For the text-containing cell, return its midpoint in (x, y) coordinate format. 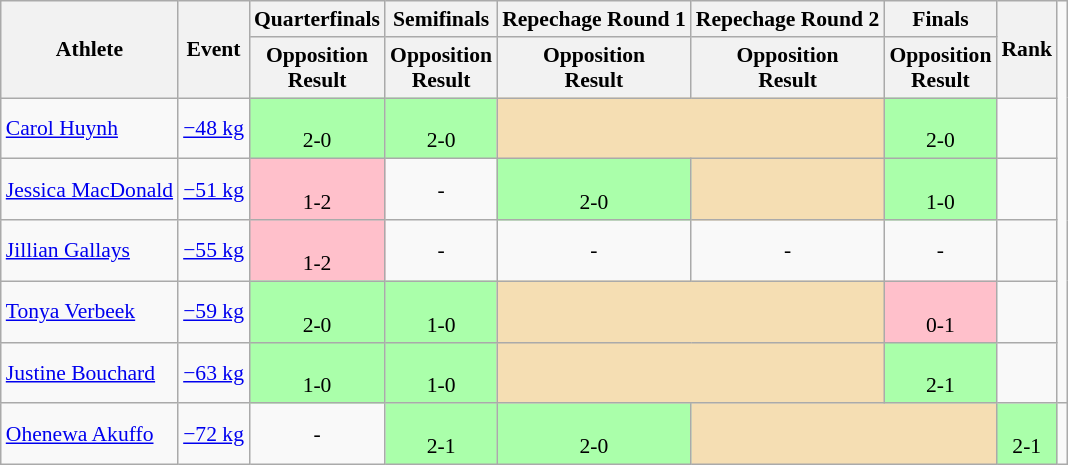
Jillian Gallays (90, 250)
−51 kg (214, 190)
−59 kg (214, 312)
0-1 (940, 312)
Quarterfinals (317, 19)
−55 kg (214, 250)
Jessica MacDonald (90, 190)
Finals (940, 19)
Tonya Verbeek (90, 312)
Repechage Round 1 (594, 19)
Athlete (90, 50)
−48 kg (214, 128)
Event (214, 50)
Semifinals (441, 19)
Repechage Round 2 (788, 19)
Rank (1026, 50)
Carol Huynh (90, 128)
−72 kg (214, 434)
Ohenewa Akuffo (90, 434)
Justine Bouchard (90, 372)
−63 kg (214, 372)
